Locate the cell with the specified text and output its (x, y) center coordinate. 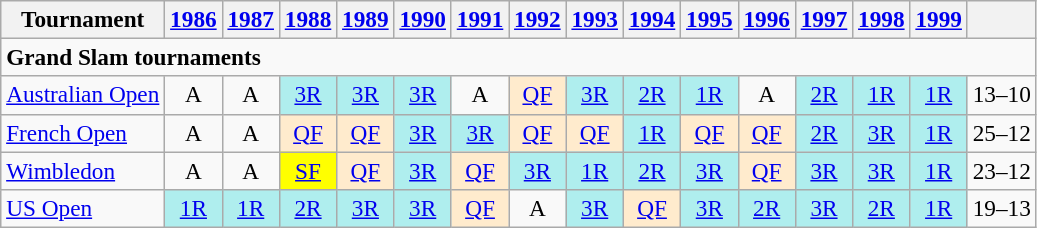
Australian Open (83, 95)
1987 (250, 19)
1996 (766, 19)
1990 (422, 19)
1989 (366, 19)
Tournament (83, 19)
1995 (710, 19)
1991 (480, 19)
Wimbledon (83, 170)
13–10 (1002, 95)
1998 (882, 19)
1993 (594, 19)
SF (308, 170)
1997 (824, 19)
1999 (938, 19)
1986 (194, 19)
23–12 (1002, 170)
19–13 (1002, 208)
1994 (652, 19)
Grand Slam tournaments (519, 57)
1992 (538, 19)
25–12 (1002, 133)
US Open (83, 208)
1988 (308, 19)
French Open (83, 133)
